Locate the cell with the specified text and output its [x, y] center coordinate. 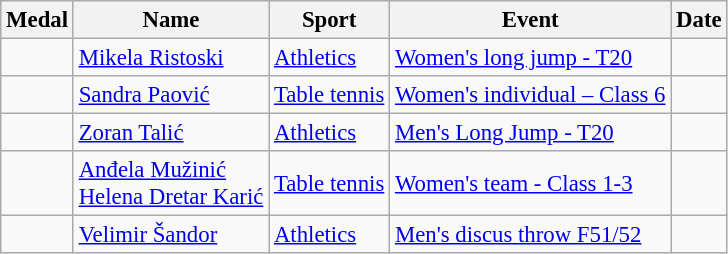
Zoran Talić [170, 133]
Anđela MužinićHelena Dretar Karić [170, 184]
Name [170, 20]
Sandra Paović [170, 95]
Medal [38, 20]
Mikela Ristoski [170, 58]
Velimir Šandor [170, 235]
Sport [330, 20]
Women's team - Class 1-3 [530, 184]
Women's long jump - T20 [530, 58]
Women's individual – Class 6 [530, 95]
Date [699, 20]
Event [530, 20]
Men's Long Jump - T20 [530, 133]
Men's discus throw F51/52 [530, 235]
